Extract the (X, Y) coordinate from the center of the cell holding the provided text.  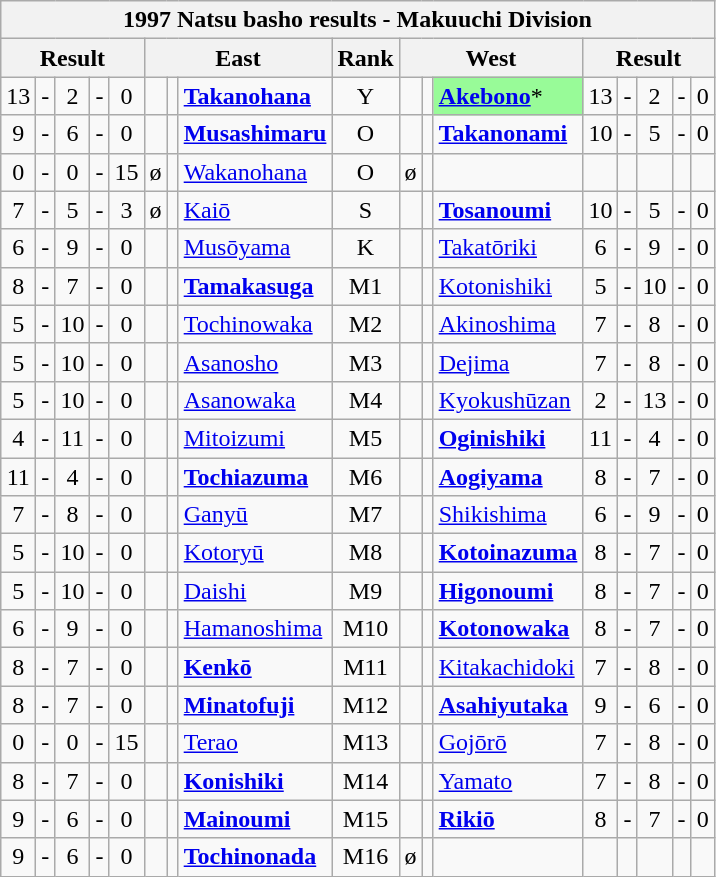
M10 (366, 629)
M15 (366, 819)
M1 (366, 286)
M9 (366, 591)
M4 (366, 400)
Oginishiki (508, 438)
Tochiazuma (255, 477)
M14 (366, 781)
East (238, 58)
Takatōriki (508, 248)
M2 (366, 324)
Takanohana (255, 96)
Higonoumi (508, 591)
Tosanoumi (508, 210)
Rikiō (508, 819)
Konishiki (255, 781)
Kaiō (255, 210)
M6 (366, 477)
Asanosho (255, 362)
Kotoryū (255, 553)
M5 (366, 438)
M13 (366, 743)
Gojōrō (508, 743)
Wakanohana (255, 172)
Aogiyama (508, 477)
Terao (255, 743)
Minatofuji (255, 705)
M8 (366, 553)
Kotonishiki (508, 286)
Daishi (255, 591)
1997 Natsu basho results - Makuuchi Division (358, 20)
Ganyū (255, 515)
Tochinowaka (255, 324)
S (366, 210)
Hamanoshima (255, 629)
West (491, 58)
Dejima (508, 362)
Kyokushūzan (508, 400)
M3 (366, 362)
Takanonami (508, 134)
Tochinonada (255, 857)
Asanowaka (255, 400)
Yamato (508, 781)
M16 (366, 857)
Musōyama (255, 248)
Shikishima (508, 515)
Mitoizumi (255, 438)
M11 (366, 667)
M7 (366, 515)
Kitakachidoki (508, 667)
3 (126, 210)
Asahiyutaka (508, 705)
Tamakasuga (255, 286)
Kotonowaka (508, 629)
Mainoumi (255, 819)
Kenkō (255, 667)
Musashimaru (255, 134)
Akinoshima (508, 324)
Rank (366, 58)
M12 (366, 705)
K (366, 248)
Akebono* (508, 96)
Kotoinazuma (508, 553)
Y (366, 96)
